Locate the cell with the specified text and output its [x, y] center coordinate. 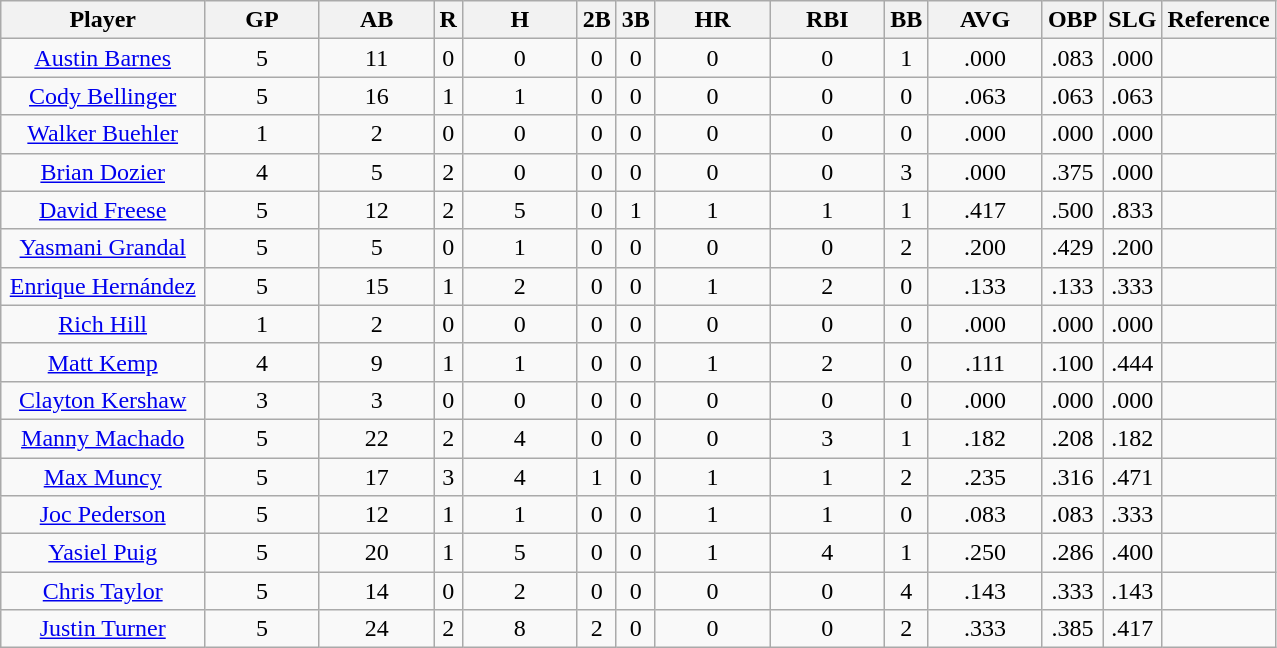
.833 [1132, 210]
.111 [986, 362]
.100 [1072, 362]
Yasmani Grandal [103, 248]
16 [376, 96]
Reference [1218, 20]
Rich Hill [103, 324]
Chris Taylor [103, 591]
20 [376, 553]
.235 [986, 477]
.250 [986, 553]
Cody Bellinger [103, 96]
GP [262, 20]
17 [376, 477]
3B [636, 20]
SLG [1132, 20]
Clayton Kershaw [103, 400]
Joc Pederson [103, 515]
Matt Kemp [103, 362]
AVG [986, 20]
24 [376, 629]
.444 [1132, 362]
.208 [1072, 438]
Justin Turner [103, 629]
Enrique Hernández [103, 286]
.316 [1072, 477]
.429 [1072, 248]
Max Muncy [103, 477]
Brian Dozier [103, 172]
HR [712, 20]
2B [596, 20]
Yasiel Puig [103, 553]
15 [376, 286]
.385 [1072, 629]
OBP [1072, 20]
.500 [1072, 210]
Austin Barnes [103, 58]
AB [376, 20]
.400 [1132, 553]
11 [376, 58]
.471 [1132, 477]
Player [103, 20]
8 [520, 629]
H [520, 20]
R [448, 20]
Manny Machado [103, 438]
.375 [1072, 172]
BB [906, 20]
9 [376, 362]
David Freese [103, 210]
14 [376, 591]
Walker Buehler [103, 134]
RBI [828, 20]
22 [376, 438]
.286 [1072, 553]
